Capture the cell that displays the provided text and extract its [x, y] central coordinate. 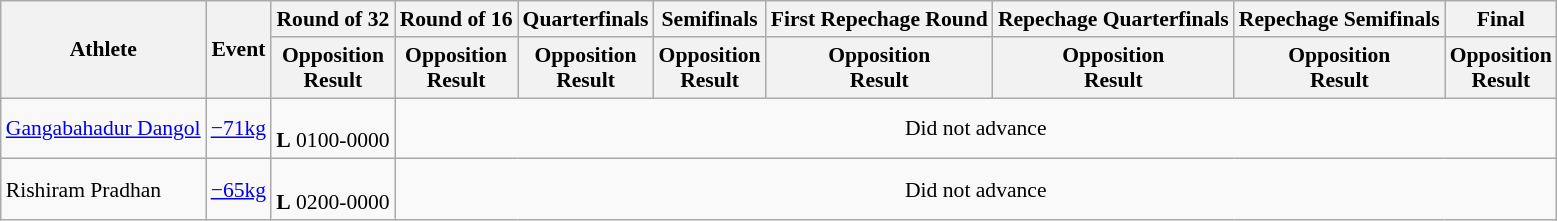
L 0100-0000 [332, 128]
Repechage Quarterfinals [1114, 19]
Gangabahadur Dangol [104, 128]
Event [238, 50]
Final [1501, 19]
Quarterfinals [586, 19]
−71kg [238, 128]
−65kg [238, 190]
Repechage Semifinals [1340, 19]
Semifinals [710, 19]
Round of 32 [332, 19]
L 0200-0000 [332, 190]
Athlete [104, 50]
First Repechage Round [880, 19]
Rishiram Pradhan [104, 190]
Round of 16 [456, 19]
